Identify which cell holds the provided text, then report its (X, Y) central coordinate. 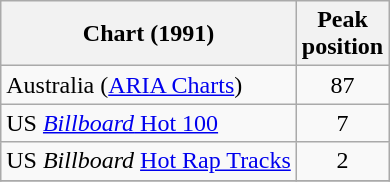
US Billboard Hot Rap Tracks (149, 161)
US Billboard Hot 100 (149, 123)
7 (342, 123)
Australia (ARIA Charts) (149, 85)
Peakposition (342, 34)
Chart (1991) (149, 34)
2 (342, 161)
87 (342, 85)
